Output the [x, y] coordinate of the center of the cell containing the given text.  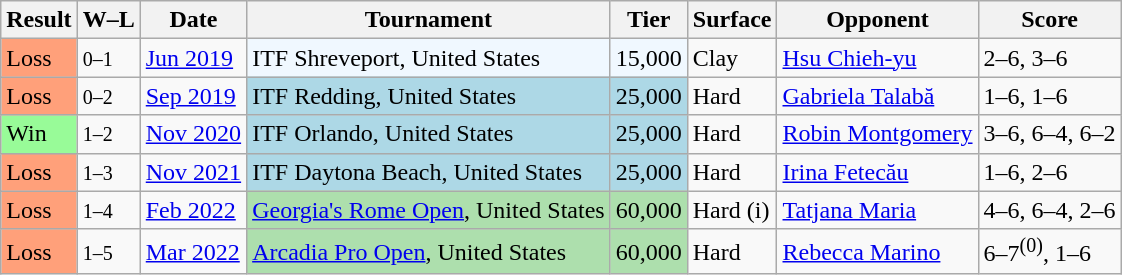
Tier [648, 20]
Georgia's Rome Open, United States [429, 210]
Mar 2022 [193, 252]
Sep 2019 [193, 96]
Arcadia Pro Open, United States [429, 252]
Tatjana Maria [878, 210]
ITF Orlando, United States [429, 134]
1–4 [108, 210]
0–1 [108, 58]
Irina Fetecău [878, 172]
1–6, 1–6 [1050, 96]
Score [1050, 20]
0–2 [108, 96]
ITF Shreveport, United States [429, 58]
4–6, 6–4, 2–6 [1050, 210]
15,000 [648, 58]
1–2 [108, 134]
Surface [732, 20]
Rebecca Marino [878, 252]
Gabriela Talabă [878, 96]
Result [39, 20]
3–6, 6–4, 6–2 [1050, 134]
1–3 [108, 172]
ITF Redding, United States [429, 96]
Hard (i) [732, 210]
Win [39, 134]
ITF Daytona Beach, United States [429, 172]
Tournament [429, 20]
2–6, 3–6 [1050, 58]
Nov 2020 [193, 134]
1–5 [108, 252]
Jun 2019 [193, 58]
Feb 2022 [193, 210]
Clay [732, 58]
1–6, 2–6 [1050, 172]
Date [193, 20]
Nov 2021 [193, 172]
Hsu Chieh-yu [878, 58]
Robin Montgomery [878, 134]
Opponent [878, 20]
6–7(0), 1–6 [1050, 252]
W–L [108, 20]
